Search for the cell housing the specified text and yield its [X, Y] center coordinate. 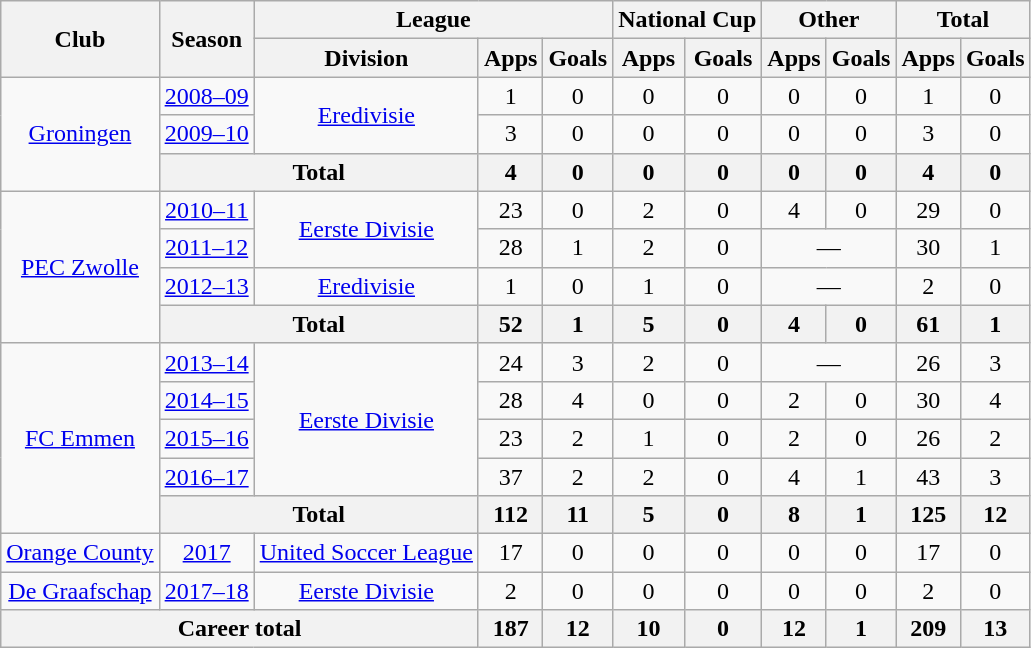
2013–14 [206, 362]
National Cup [688, 20]
52 [510, 324]
24 [510, 362]
2008–09 [206, 96]
13 [995, 629]
2009–10 [206, 134]
2014–15 [206, 400]
2017 [206, 553]
De Graafschap [80, 591]
209 [928, 629]
112 [510, 515]
2011–12 [206, 248]
43 [928, 477]
Season [206, 39]
2012–13 [206, 286]
2017–18 [206, 591]
8 [794, 515]
61 [928, 324]
37 [510, 477]
187 [510, 629]
Groningen [80, 134]
Division [366, 58]
125 [928, 515]
League [433, 20]
Career total [240, 629]
29 [928, 210]
2010–11 [206, 210]
PEC Zwolle [80, 267]
2016–17 [206, 477]
Other [829, 20]
2015–16 [206, 438]
10 [649, 629]
Club [80, 39]
11 [578, 515]
FC Emmen [80, 438]
United Soccer League [366, 553]
Orange County [80, 553]
